Locate the cell with the specified text and output its [X, Y] center coordinate. 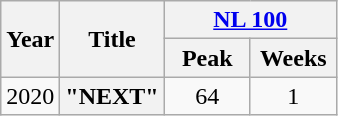
64 [207, 96]
1 [293, 96]
Title [112, 39]
"NEXT" [112, 96]
2020 [30, 96]
Year [30, 39]
Peak [207, 58]
Weeks [293, 58]
NL 100 [250, 20]
